Return [X, Y] of the center of cell containing provided text 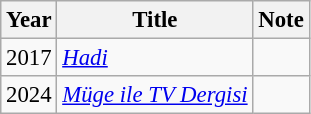
2017 [29, 58]
Müge ile TV Dergisi [155, 95]
Hadi [155, 58]
Year [29, 20]
Title [155, 20]
2024 [29, 95]
Note [281, 20]
